Scan for the cell matching the given text and deliver its [X, Y] coordinate at center. 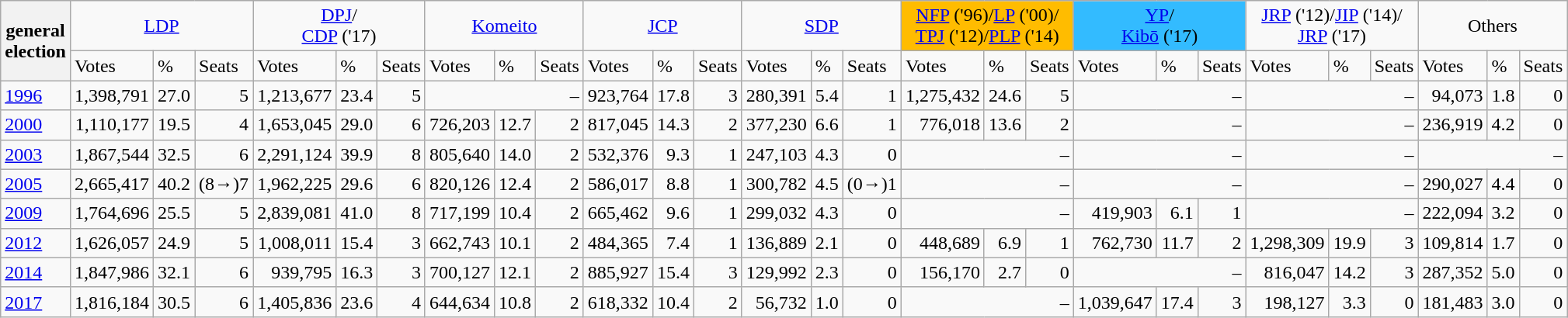
1996 [36, 95]
1,626,057 [112, 243]
923,764 [618, 95]
10.1 [516, 243]
NFP ('96)/LP ('00)/TPJ ('12)/PLP ('14) [987, 26]
3.0 [1504, 302]
general election [36, 40]
4.4 [1504, 184]
2012 [36, 243]
665,462 [618, 213]
717,199 [460, 213]
LDP [162, 26]
3.2 [1504, 213]
14.3 [673, 125]
YP/Kibō ('17) [1159, 26]
1,275,432 [943, 95]
5.0 [1504, 272]
(0→)1 [871, 184]
23.6 [357, 302]
(8→)7 [224, 184]
11.7 [1177, 243]
644,634 [460, 302]
16.3 [357, 272]
222,094 [1452, 213]
2003 [36, 154]
1,213,677 [295, 95]
9.3 [673, 154]
109,814 [1452, 243]
30.5 [174, 302]
2009 [36, 213]
820,126 [460, 184]
12.4 [516, 184]
236,919 [1452, 125]
JRP ('12)/JIP ('14)/JRP ('17) [1332, 26]
7.4 [673, 243]
56,732 [777, 302]
2005 [36, 184]
662,743 [460, 243]
484,365 [618, 243]
885,927 [618, 272]
136,889 [777, 243]
4.5 [826, 184]
25.5 [174, 213]
10.8 [516, 302]
156,170 [943, 272]
19.5 [174, 125]
1,398,791 [112, 95]
129,992 [777, 272]
2.3 [826, 272]
2000 [36, 125]
JCP [662, 26]
618,332 [618, 302]
8.8 [673, 184]
290,027 [1452, 184]
817,045 [618, 125]
32.1 [174, 272]
6.6 [826, 125]
448,689 [943, 243]
299,032 [777, 213]
2,839,081 [295, 213]
1,039,647 [1115, 302]
816,047 [1288, 272]
17.8 [673, 95]
12.7 [516, 125]
9.6 [673, 213]
14.2 [1350, 272]
DPJ/CDP ('17) [339, 26]
2014 [36, 272]
1,867,544 [112, 154]
586,017 [618, 184]
24.6 [1005, 95]
247,103 [777, 154]
1,962,225 [295, 184]
2,665,417 [112, 184]
27.0 [174, 95]
532,376 [618, 154]
24.9 [174, 243]
2017 [36, 302]
Others [1493, 26]
32.5 [174, 154]
181,483 [1452, 302]
1,110,177 [112, 125]
41.0 [357, 213]
700,127 [460, 272]
4.2 [1504, 125]
300,782 [777, 184]
280,391 [777, 95]
2.1 [826, 243]
1.0 [826, 302]
762,730 [1115, 243]
29.6 [357, 184]
1,816,184 [112, 302]
1,653,045 [295, 125]
13.6 [1005, 125]
6.1 [1177, 213]
SDP [822, 26]
94,073 [1452, 95]
726,203 [460, 125]
419,903 [1115, 213]
39.9 [357, 154]
1.7 [1504, 243]
198,127 [1288, 302]
2,291,124 [295, 154]
40.2 [174, 184]
287,352 [1452, 272]
17.4 [1177, 302]
377,230 [777, 125]
3.3 [1350, 302]
1.8 [1504, 95]
1,764,696 [112, 213]
2.7 [1005, 272]
1,405,836 [295, 302]
19.9 [1350, 243]
23.4 [357, 95]
1,008,011 [295, 243]
5.4 [826, 95]
14.0 [516, 154]
29.0 [357, 125]
12.1 [516, 272]
776,018 [943, 125]
805,640 [460, 154]
6.9 [1005, 243]
1,298,309 [1288, 243]
1,847,986 [112, 272]
Komeito [504, 26]
939,795 [295, 272]
